From the cell containing the given text, extract its center point as (X, Y) coordinate. 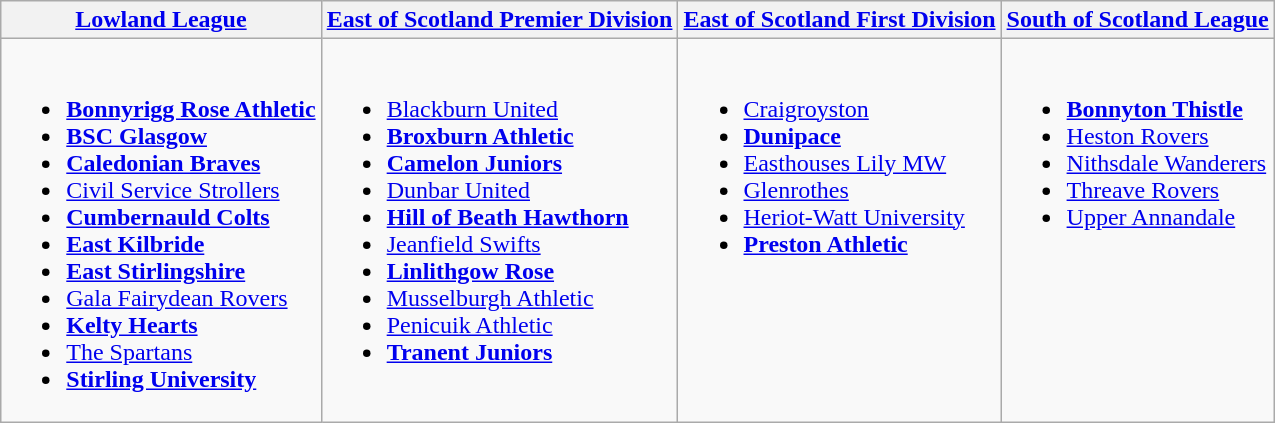
Lowland League (161, 20)
South of Scotland League (1138, 20)
CraigroystonDunipaceEasthouses Lily MWGlenrothesHeriot-Watt UniversityPreston Athletic (840, 230)
East of Scotland First Division (840, 20)
Bonnyton ThistleHeston RoversNithsdale WanderersThreave RoversUpper Annandale (1138, 230)
East of Scotland Premier Division (500, 20)
